Return [X, Y] of the center of cell containing provided text 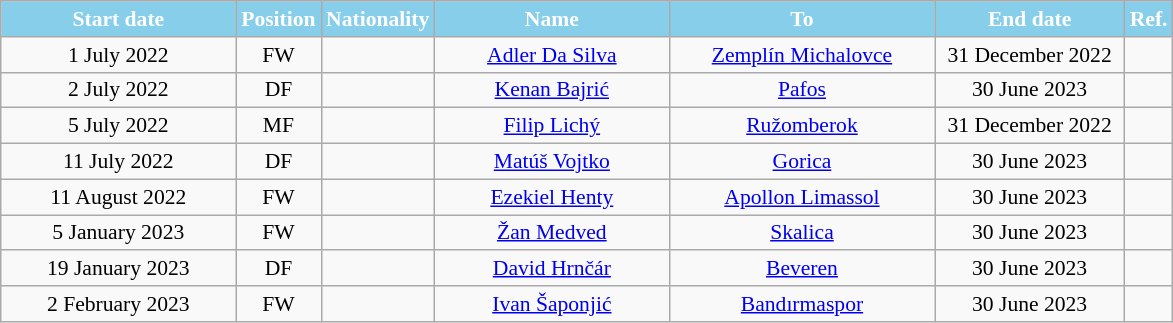
2 February 2023 [118, 304]
Bandırmaspor [802, 304]
11 August 2022 [118, 197]
Position [278, 19]
11 July 2022 [118, 162]
Beveren [802, 269]
Kenan Bajrić [552, 90]
Name [552, 19]
End date [1030, 19]
To [802, 19]
Skalica [802, 233]
Ezekiel Henty [552, 197]
Pafos [802, 90]
Gorica [802, 162]
Žan Medved [552, 233]
Ref. [1149, 19]
5 January 2023 [118, 233]
David Hrnčár [552, 269]
Nationality [378, 19]
Apollon Limassol [802, 197]
19 January 2023 [118, 269]
Ivan Šaponjić [552, 304]
Filip Lichý [552, 126]
Zemplín Michalovce [802, 55]
Ružomberok [802, 126]
Adler Da Silva [552, 55]
2 July 2022 [118, 90]
Start date [118, 19]
1 July 2022 [118, 55]
Matúš Vojtko [552, 162]
5 July 2022 [118, 126]
MF [278, 126]
